Pinpoint the cell where the given text exists, returning its [X, Y] midpoint coordinate. 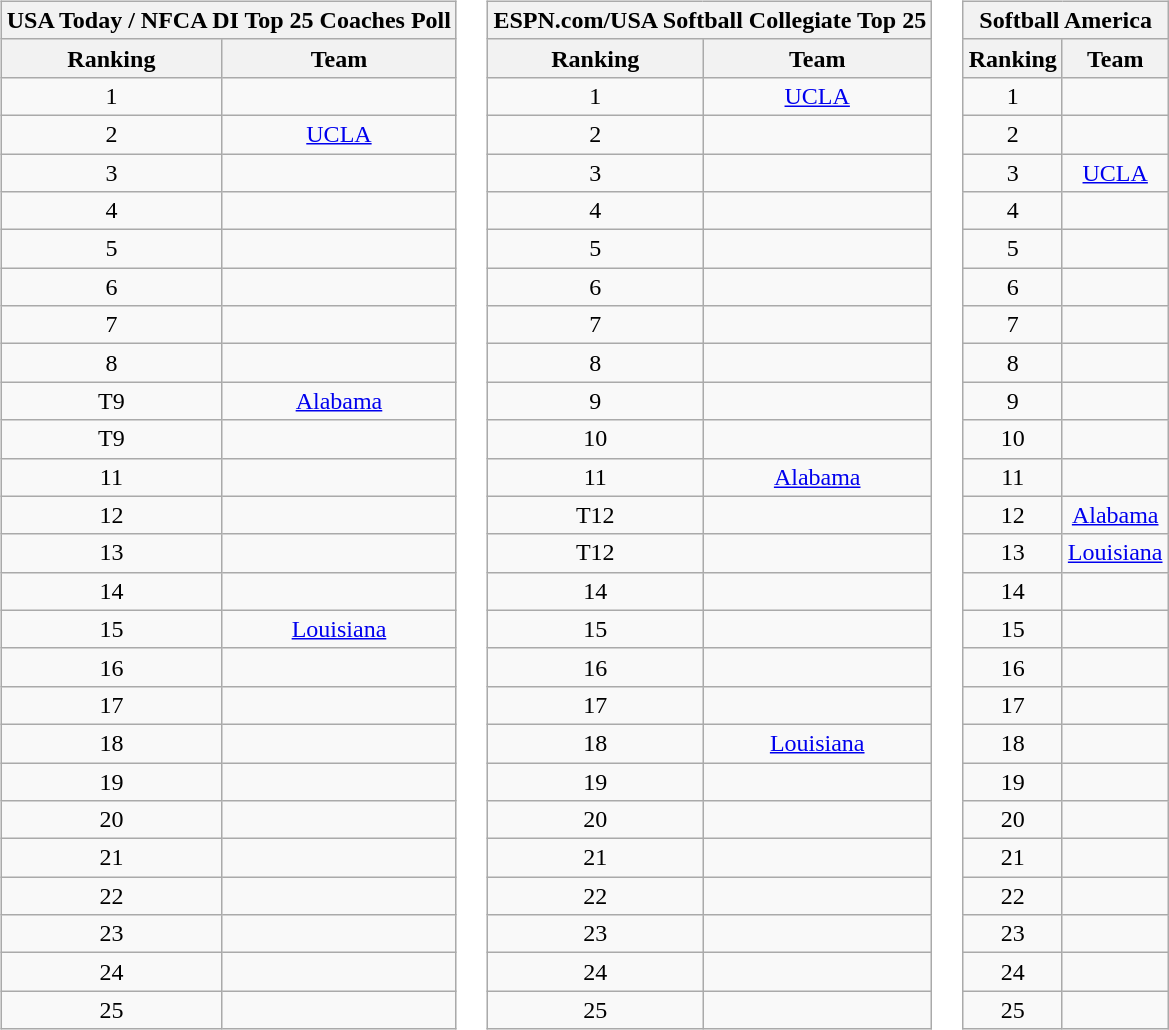
USA Today / NFCA DI Top 25 Coaches Poll [228, 20]
Softball America [1066, 20]
ESPN.com/USA Softball Collegiate Top 25 [710, 20]
